Scan for the cell matching the given text and deliver its (X, Y) coordinate at center. 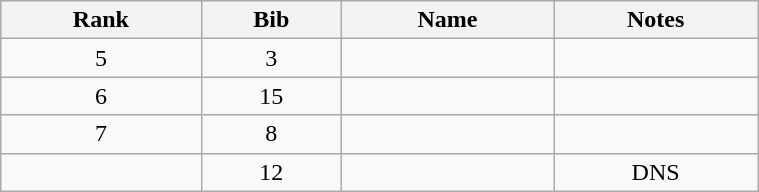
Notes (656, 20)
5 (101, 58)
Rank (101, 20)
Name (448, 20)
DNS (656, 172)
15 (272, 96)
8 (272, 134)
3 (272, 58)
6 (101, 96)
Bib (272, 20)
12 (272, 172)
7 (101, 134)
